Find where the given text appears and provide that cell's center as [x, y] coordinate. 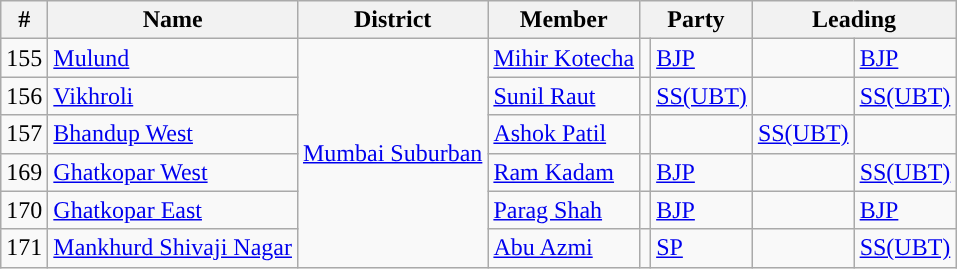
Bhandup West [173, 134]
Ram Kadam [564, 172]
171 [24, 248]
# [24, 20]
Mihir Kotecha [564, 58]
SP [702, 248]
Parag Shah [564, 210]
155 [24, 58]
157 [24, 134]
Abu Azmi [564, 248]
Mankhurd Shivaji Nagar [173, 248]
Mulund [173, 58]
156 [24, 96]
Ghatkopar East [173, 210]
169 [24, 172]
Ghatkopar West [173, 172]
Vikhroli [173, 96]
170 [24, 210]
Leading [854, 20]
Sunil Raut [564, 96]
Mumbai Suburban [392, 153]
Name [173, 20]
District [392, 20]
Member [564, 20]
Party [696, 20]
Ashok Patil [564, 134]
